Pinpoint the cell where the given text exists, returning its [x, y] midpoint coordinate. 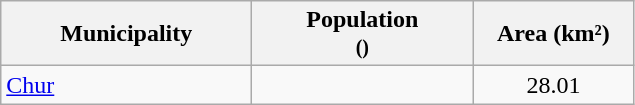
Population () [362, 34]
28.01 [554, 85]
Area (km²) [554, 34]
Municipality [126, 34]
Chur [126, 85]
